Return the [x, y] coordinate for the center point of the cell that contains the specified text.  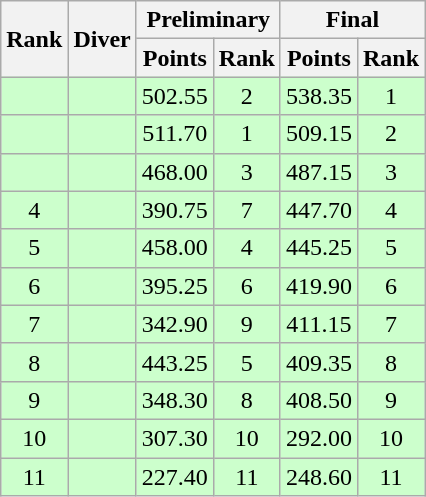
509.15 [318, 134]
502.55 [174, 96]
342.90 [174, 324]
458.00 [174, 248]
Final [352, 20]
307.30 [174, 438]
538.35 [318, 96]
395.25 [174, 286]
348.30 [174, 400]
292.00 [318, 438]
Diver [102, 39]
409.35 [318, 362]
511.70 [174, 134]
390.75 [174, 210]
443.25 [174, 362]
Preliminary [208, 20]
411.15 [318, 324]
468.00 [174, 172]
227.40 [174, 477]
408.50 [318, 400]
447.70 [318, 210]
487.15 [318, 172]
248.60 [318, 477]
419.90 [318, 286]
445.25 [318, 248]
